From the cell containing the given text, extract its center point as [X, Y] coordinate. 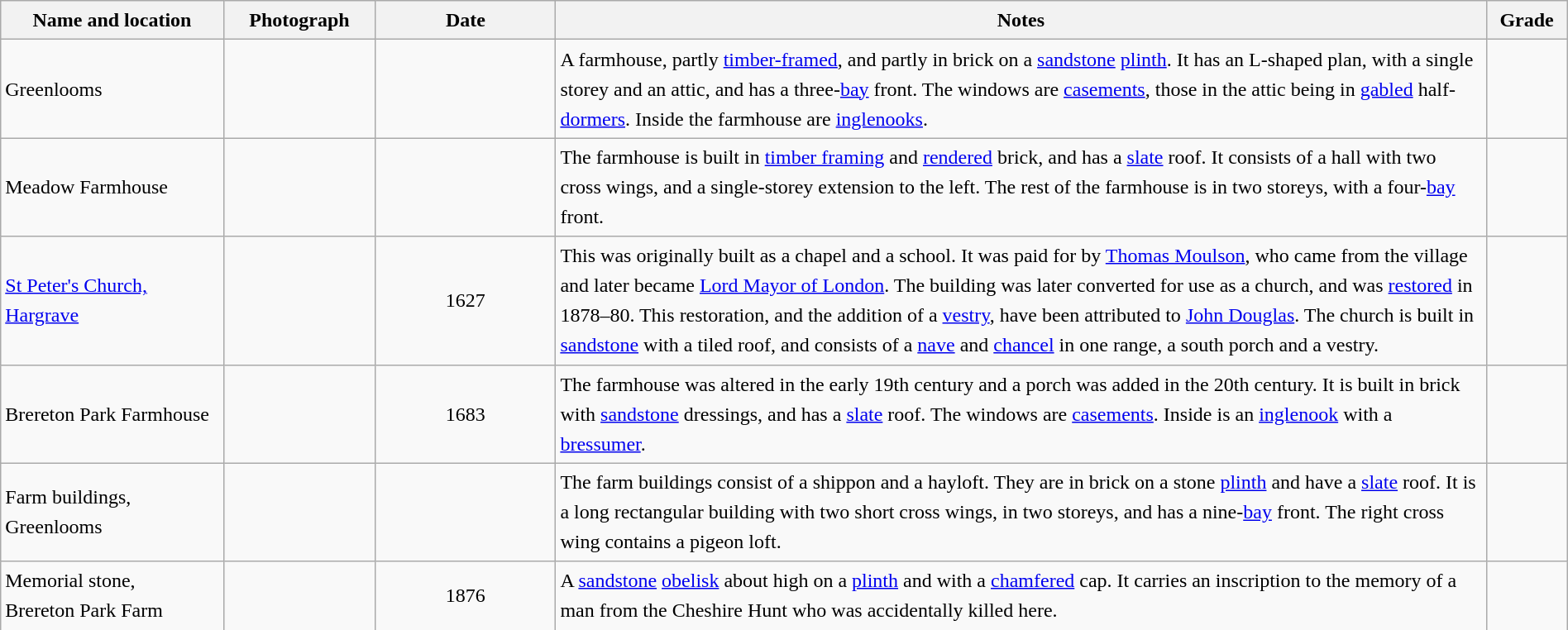
Notes [1021, 20]
Greenlooms [112, 89]
Farm buildings, Greenlooms [112, 513]
Date [466, 20]
Photograph [299, 20]
Grade [1527, 20]
1627 [466, 301]
St Peter's Church, Hargrave [112, 301]
Memorial stone,Brereton Park Farm [112, 595]
Brereton Park Farmhouse [112, 413]
1683 [466, 413]
1876 [466, 595]
Meadow Farmhouse [112, 187]
Name and location [112, 20]
